Return the [x, y] coordinate for the center point of the cell that contains the specified text.  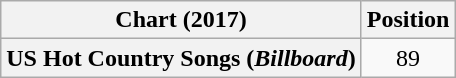
89 [408, 58]
Position [408, 20]
Chart (2017) [181, 20]
US Hot Country Songs (Billboard) [181, 58]
